Identify which cell holds the provided text, then report its (X, Y) central coordinate. 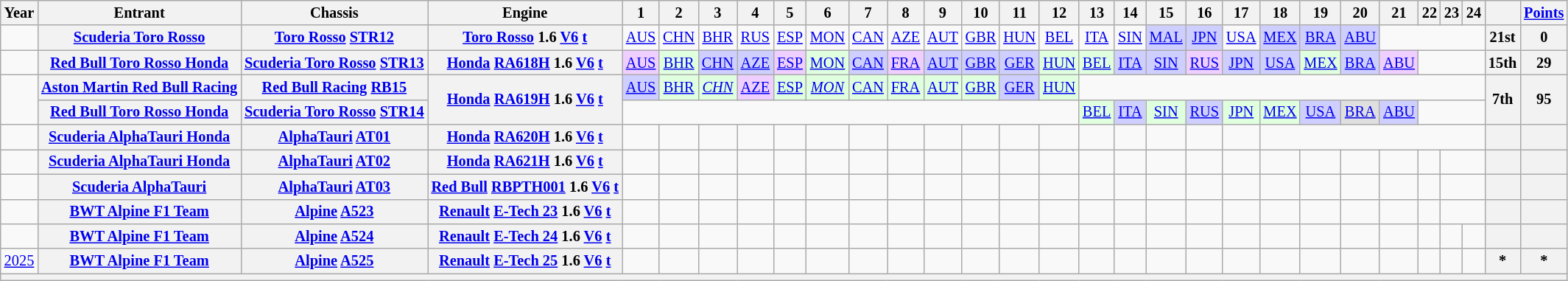
15 (1167, 13)
Year (19, 13)
Red Bull RBPTH001 1.6 V6 t (525, 187)
19 (1320, 13)
2 (679, 13)
6 (828, 13)
8 (906, 13)
12 (1059, 13)
Alpine A523 (334, 212)
14 (1130, 13)
AlphaTauri AT03 (334, 187)
Renault E-Tech 25 1.6 V6 t (525, 261)
21 (1399, 13)
0 (1544, 38)
5 (790, 13)
AlphaTauri AT02 (334, 162)
Chassis (334, 13)
Red Bull Racing RB15 (334, 87)
MAL (1167, 38)
7 (868, 13)
Scuderia Toro Rosso STR14 (334, 112)
Honda RA619H 1.6 V6 t (525, 99)
17 (1241, 13)
Renault E-Tech 23 1.6 V6 t (525, 212)
Entrant (139, 13)
2025 (19, 261)
Points (1544, 13)
Honda RA618H 1.6 V6 t (525, 63)
95 (1544, 99)
Scuderia Toro Rosso STR13 (334, 63)
15th (1502, 63)
Scuderia Toro Rosso (139, 38)
Alpine A525 (334, 261)
9 (943, 13)
Toro Rosso 1.6 V6 t (525, 38)
13 (1097, 13)
Renault E-Tech 24 1.6 V6 t (525, 236)
23 (1452, 13)
16 (1205, 13)
3 (717, 13)
AlphaTauri AT01 (334, 137)
10 (981, 13)
Aston Martin Red Bull Racing (139, 87)
Toro Rosso STR12 (334, 38)
1 (641, 13)
11 (1019, 13)
Honda RA620H 1.6 V6 t (525, 137)
18 (1280, 13)
Scuderia AlphaTauri (139, 187)
29 (1544, 63)
22 (1430, 13)
24 (1474, 13)
4 (756, 13)
Engine (525, 13)
21st (1502, 38)
Honda RA621H 1.6 V6 t (525, 162)
Alpine A524 (334, 236)
7th (1502, 99)
20 (1360, 13)
